For the text-containing cell, return its midpoint in [X, Y] coordinate format. 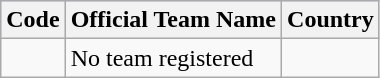
Code [33, 20]
Country [331, 20]
No team registered [173, 58]
Official Team Name [173, 20]
